Output the [x, y] coordinate of the center of the cell containing the given text.  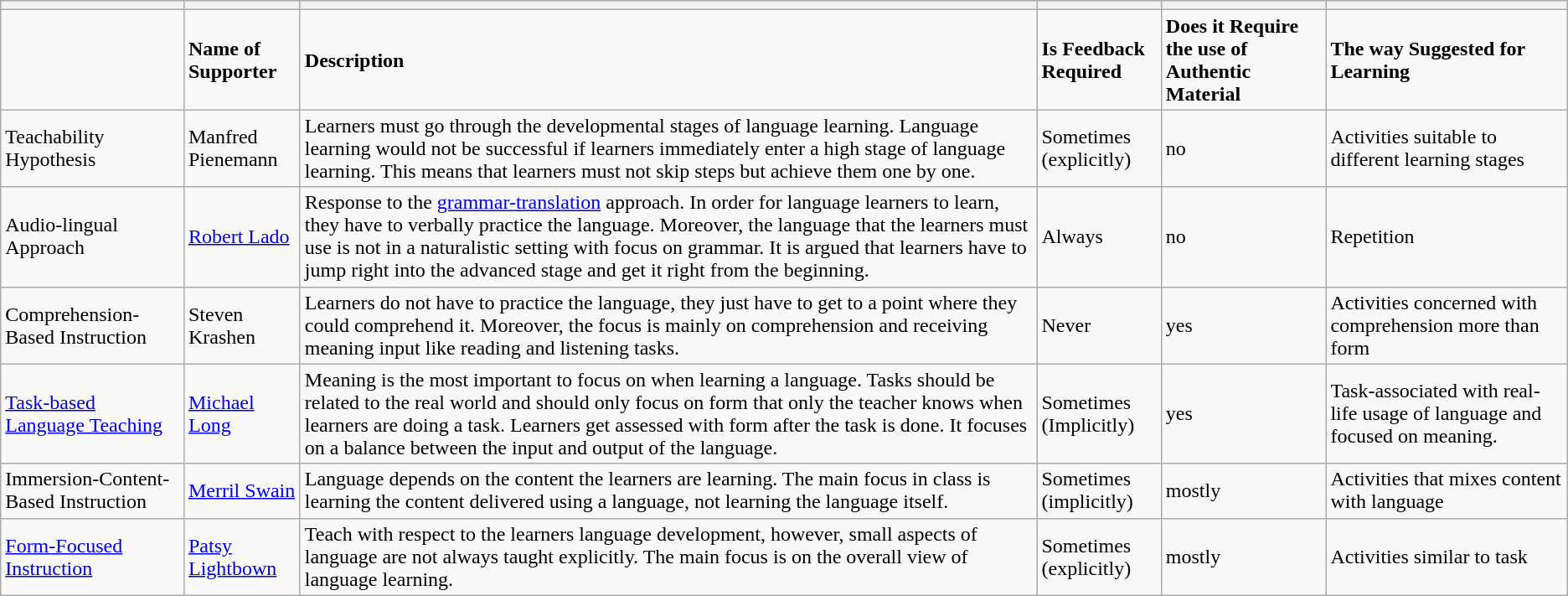
Sometimes (Implicitly) [1099, 414]
Teachability Hypothesis [92, 148]
Never [1099, 325]
Merril Swain [241, 491]
Manfred Pienemann [241, 148]
Activities similar to task [1447, 557]
Robert Lado [241, 236]
Description [668, 60]
Form-Focused Instruction [92, 557]
Is Feedback Required [1099, 60]
Always [1099, 236]
Activities concerned with comprehension more than form [1447, 325]
Does it Require the use of Authentic Material [1243, 60]
Repetition [1447, 236]
Task-based Language Teaching [92, 414]
Audio-lingual Approach [92, 236]
Task-associated with real-life usage of language and focused on meaning. [1447, 414]
Comprehension-Based Instruction [92, 325]
Steven Krashen [241, 325]
Immersion-Content-Based Instruction [92, 491]
Patsy Lightbown [241, 557]
The way Suggested for Learning [1447, 60]
Sometimes (implicitly) [1099, 491]
Activities suitable to different learning stages [1447, 148]
Activities that mixes content with language [1447, 491]
Michael Long [241, 414]
Name of Supporter [241, 60]
